For the text-containing cell, return its midpoint in (x, y) coordinate format. 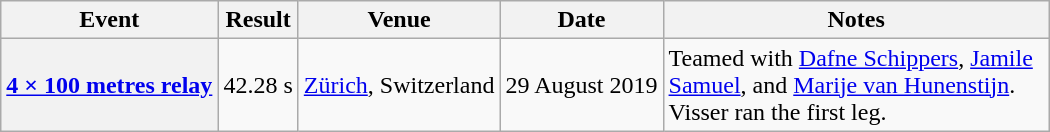
Venue (399, 20)
4 × 100 metres relay (110, 85)
42.28 s (258, 85)
Event (110, 20)
Notes (856, 20)
Result (258, 20)
Zürich, Switzerland (399, 85)
29 August 2019 (582, 85)
Teamed with Dafne Schippers, Jamile Samuel, and Marije van Hunenstijn. Visser ran the first leg. (856, 85)
Date (582, 20)
